Identify which cell holds the provided text, then report its (x, y) central coordinate. 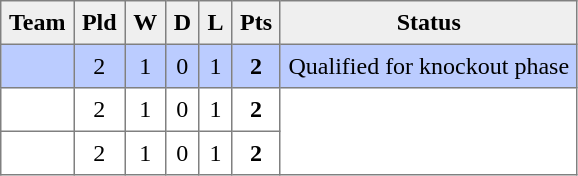
L (216, 23)
Team (38, 23)
W (145, 23)
Pts (256, 23)
D (182, 23)
Status (428, 23)
Pld (100, 23)
Qualified for knockout phase (428, 66)
